From the cell containing the given text, extract its center point as (X, Y) coordinate. 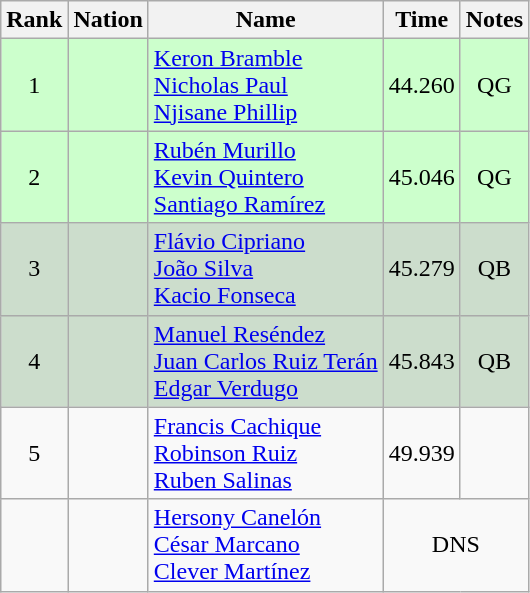
49.939 (422, 453)
5 (34, 453)
45.843 (422, 361)
Notes (494, 20)
2 (34, 177)
DNS (456, 545)
Manuel ReséndezJuan Carlos Ruiz TeránEdgar Verdugo (266, 361)
45.046 (422, 177)
1 (34, 85)
Rank (34, 20)
4 (34, 361)
Time (422, 20)
3 (34, 269)
44.260 (422, 85)
Keron BrambleNicholas PaulNjisane Phillip (266, 85)
45.279 (422, 269)
Hersony CanelónCésar MarcanoClever Martínez (266, 545)
Rubén MurilloKevin QuinteroSantiago Ramírez (266, 177)
Nation (108, 20)
Name (266, 20)
Francis CachiqueRobinson RuizRuben Salinas (266, 453)
Flávio CiprianoJoão SilvaKacio Fonseca (266, 269)
